Search for the cell housing the specified text and yield its [x, y] center coordinate. 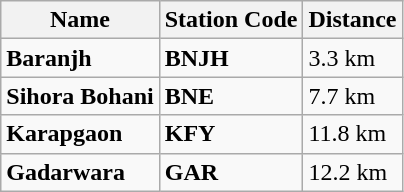
Baranjh [80, 58]
GAR [231, 172]
3.3 km [352, 58]
11.8 km [352, 134]
KFY [231, 134]
12.2 km [352, 172]
7.7 km [352, 96]
Distance [352, 20]
BNE [231, 96]
Karapgaon [80, 134]
Name [80, 20]
Sihora Bohani [80, 96]
Station Code [231, 20]
Gadarwara [80, 172]
BNJH [231, 58]
